Provide the (X, Y) coordinate of the cell's center where the given text is located.  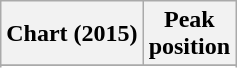
Peakposition (189, 34)
Chart (2015) (72, 34)
